For the text-containing cell, return its midpoint in [x, y] coordinate format. 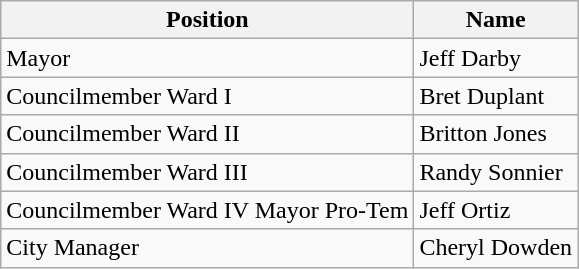
Councilmember Ward IV Mayor Pro-Tem [208, 210]
Jeff Darby [496, 58]
City Manager [208, 248]
Name [496, 20]
Bret Duplant [496, 96]
Councilmember Ward II [208, 134]
Councilmember Ward I [208, 96]
Position [208, 20]
Mayor [208, 58]
Councilmember Ward III [208, 172]
Jeff Ortiz [496, 210]
Britton Jones [496, 134]
Cheryl Dowden [496, 248]
Randy Sonnier [496, 172]
